Identify which cell holds the provided text, then report its [X, Y] central coordinate. 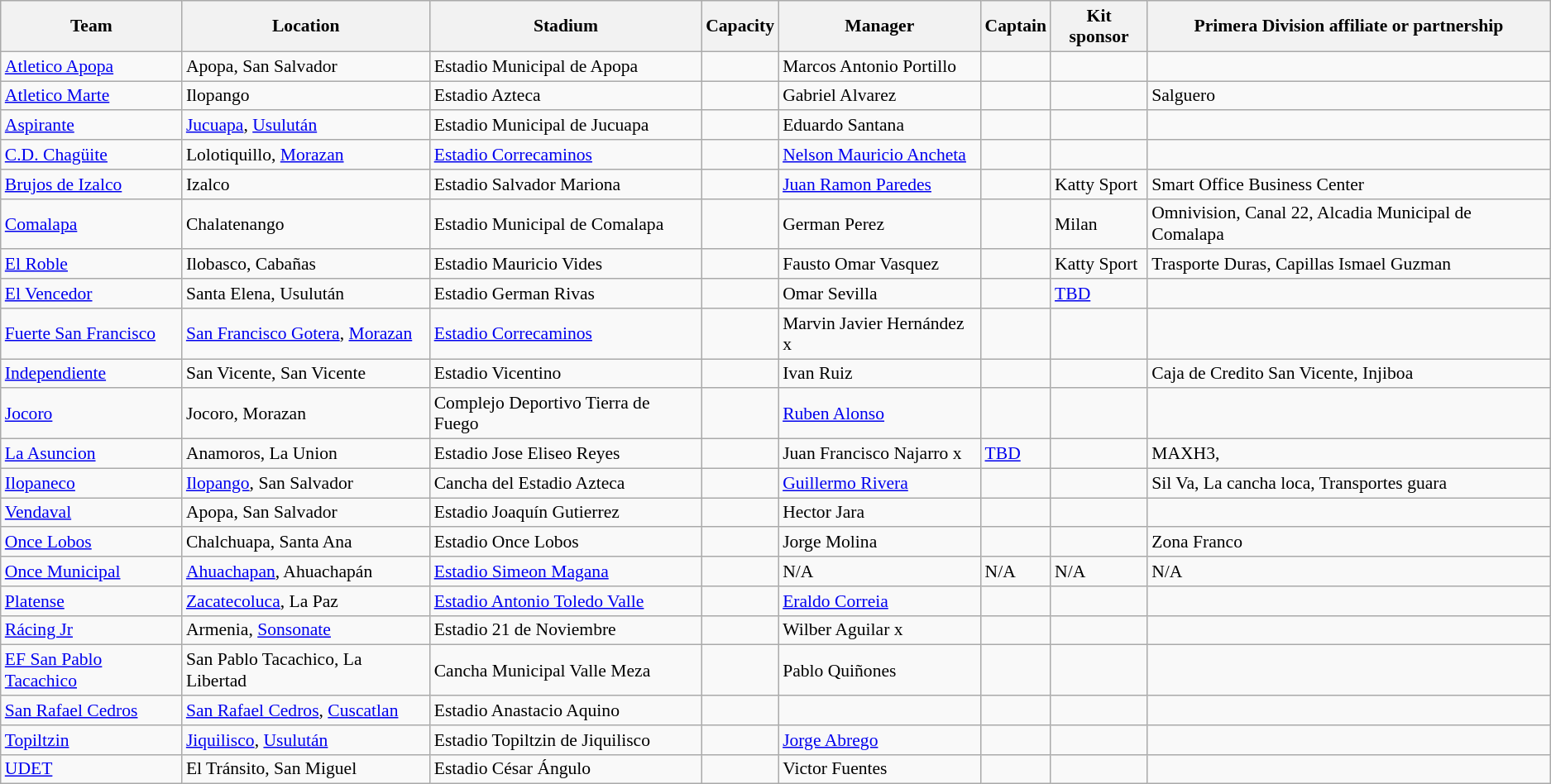
Armenia, Sonsonate [306, 630]
Guillermo Rivera [879, 483]
Atletico Apopa [91, 66]
Estadio Municipal de Apopa [566, 66]
Caja de Credito San Vicente, Injiboa [1348, 374]
San Rafael Cedros [91, 710]
San Francisco Gotera, Morazan [306, 334]
Estadio Jose Eliseo Reyes [566, 454]
Capacity [740, 26]
Estadio Topiltzin de Jiquilisco [566, 740]
Marvin Javier Hernández x [879, 334]
Kit sponsor [1099, 26]
Rácing Jr [91, 630]
Wilber Aguilar x [879, 630]
San Vicente, San Vicente [306, 374]
Estadio Salvador Mariona [566, 184]
Trasporte Duras, Capillas Ismael Guzman [1348, 265]
Primera Division affiliate or partnership [1348, 26]
Team [91, 26]
Omar Sevilla [879, 294]
Fausto Omar Vasquez [879, 265]
Estadio Simeon Magana [566, 571]
Juan Ramon Paredes [879, 184]
Complejo Deportivo Tierra de Fuego [566, 414]
Eraldo Correia [879, 601]
Nelson Mauricio Ancheta [879, 155]
Estadio Municipal de Comalapa [566, 223]
Santa Elena, Usulután [306, 294]
Jorge Molina [879, 543]
Cancha Municipal Valle Meza [566, 670]
German Perez [879, 223]
Zona Franco [1348, 543]
Estadio German Rivas [566, 294]
Once Lobos [91, 543]
Platense [91, 601]
Chalchuapa, Santa Ana [306, 543]
Sil Va, La cancha loca, Transportes guara [1348, 483]
Chalatenango [306, 223]
Cancha del Estadio Azteca [566, 483]
Independiente [91, 374]
El Vencedor [91, 294]
Location [306, 26]
El Roble [91, 265]
C.D. Chagüite [91, 155]
Topiltzin [91, 740]
Estadio Municipal de Jucuapa [566, 126]
MAXH3, [1348, 454]
Manager [879, 26]
Estadio 21 de Noviembre [566, 630]
Jorge Abrego [879, 740]
UDET [91, 769]
Vendaval [91, 513]
Gabriel Alvarez [879, 96]
Jucuapa, Usulután [306, 126]
Estadio Vicentino [566, 374]
Estadio Azteca [566, 96]
Salguero [1348, 96]
El Tránsito, San Miguel [306, 769]
Once Municipal [91, 571]
La Asuncion [91, 454]
Estadio César Ángulo [566, 769]
Milan [1099, 223]
Smart Office Business Center [1348, 184]
Atletico Marte [91, 96]
Marcos Antonio Portillo [879, 66]
Ilopango [306, 96]
Ruben Alonso [879, 414]
Ahuachapan, Ahuachapán [306, 571]
Brujos de Izalco [91, 184]
Pablo Quiñones [879, 670]
Zacatecoluca, La Paz [306, 601]
Estadio Antonio Toledo Valle [566, 601]
Ilopaneco [91, 483]
EF San Pablo Tacachico [91, 670]
San Rafael Cedros, Cuscatlan [306, 710]
Ilobasco, Cabañas [306, 265]
Victor Fuentes [879, 769]
Estadio Once Lobos [566, 543]
Estadio Anastacio Aquino [566, 710]
Estadio Mauricio Vides [566, 265]
Captain [1016, 26]
Comalapa [91, 223]
Jocoro, Morazan [306, 414]
Aspirante [91, 126]
Eduardo Santana [879, 126]
Estadio Joaquín Gutierrez [566, 513]
San Pablo Tacachico, La Libertad [306, 670]
Juan Francisco Najarro x [879, 454]
Ivan Ruiz [879, 374]
Jocoro [91, 414]
Anamoros, La Union [306, 454]
Fuerte San Francisco [91, 334]
Omnivision, Canal 22, Alcadia Municipal de Comalapa [1348, 223]
Lolotiquillo, Morazan [306, 155]
Stadium [566, 26]
Izalco [306, 184]
Hector Jara [879, 513]
Jiquilisco, Usulután [306, 740]
Ilopango, San Salvador [306, 483]
